Search for the cell housing the specified text and yield its [X, Y] center coordinate. 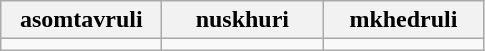
nuskhuri [242, 20]
mkhedruli [404, 20]
asomtavruli [82, 20]
